Find where the given text appears and provide that cell's center as [X, Y] coordinate. 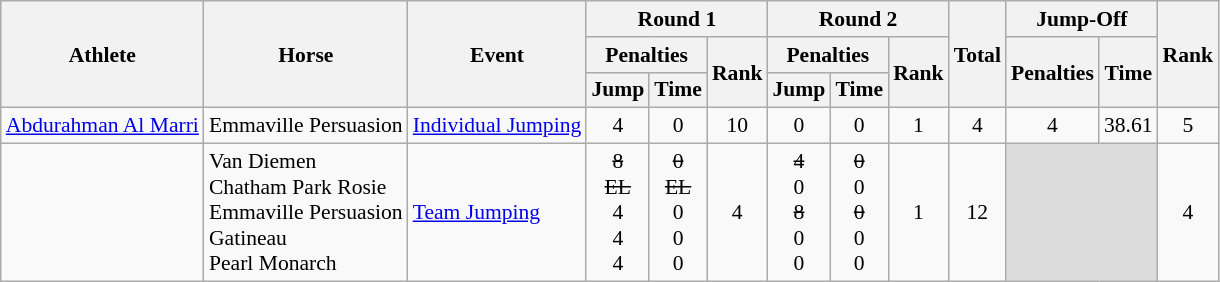
Individual Jumping [498, 126]
Team Jumping [498, 213]
Horse [306, 54]
0EL000 [678, 213]
10 [738, 126]
Round 1 [676, 19]
Round 2 [858, 19]
Abdurahman Al Marri [102, 126]
5 [1188, 126]
12 [978, 213]
Total [978, 54]
Emmaville Persuasion [306, 126]
Event [498, 54]
40800 [798, 213]
Athlete [102, 54]
Van DiemenChatham Park RosieEmmaville PersuasionGatineauPearl Monarch [306, 213]
8EL444 [618, 213]
Jump-Off [1082, 19]
38.61 [1128, 126]
00000 [859, 213]
